Pinpoint the cell where the given text exists, returning its [x, y] midpoint coordinate. 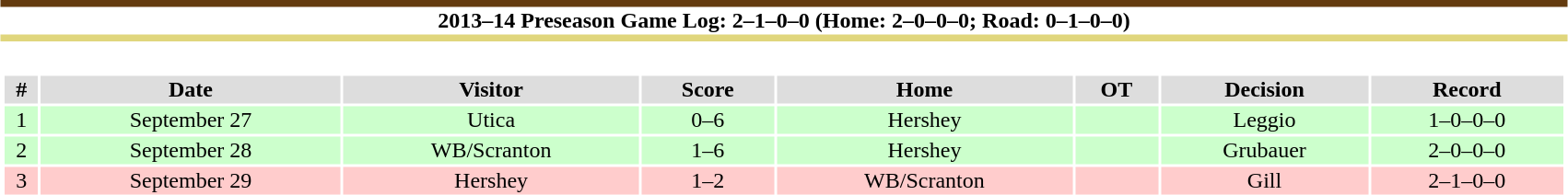
Record [1467, 89]
Gill [1264, 181]
2–0–0–0 [1467, 150]
3 [21, 181]
Leggio [1264, 120]
Home [925, 89]
Score [708, 89]
Date [190, 89]
September 28 [190, 150]
Grubauer [1264, 150]
2 [21, 150]
Decision [1264, 89]
2013–14 Preseason Game Log: 2–1–0–0 (Home: 2–0–0–0; Road: 0–1–0–0) [784, 20]
2–1–0–0 [1467, 181]
1–2 [708, 181]
Visitor [492, 89]
September 27 [190, 120]
0–6 [708, 120]
OT [1117, 89]
1 [21, 120]
1–6 [708, 150]
Utica [492, 120]
September 29 [190, 181]
# [21, 89]
1–0–0–0 [1467, 120]
